Capture the cell that displays the provided text and extract its (X, Y) central coordinate. 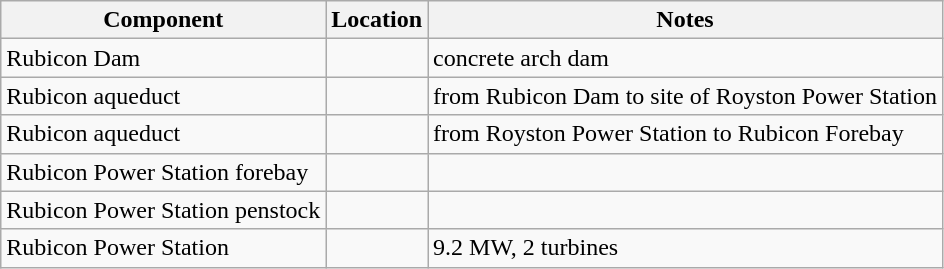
from Royston Power Station to Rubicon Forebay (686, 134)
Rubicon Power Station forebay (164, 172)
9.2 MW, 2 turbines (686, 248)
from Rubicon Dam to site of Royston Power Station (686, 96)
Notes (686, 20)
concrete arch dam (686, 58)
Rubicon Power Station penstock (164, 210)
Location (377, 20)
Rubicon Power Station (164, 248)
Component (164, 20)
Rubicon Dam (164, 58)
